Scan for the cell matching the given text and deliver its (x, y) coordinate at center. 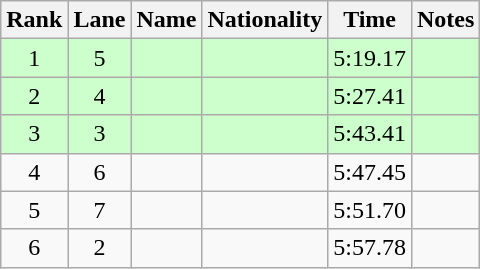
Name (166, 20)
5:43.41 (370, 134)
Rank (34, 20)
5:57.78 (370, 248)
5:19.17 (370, 58)
Time (370, 20)
Lane (100, 20)
5:47.45 (370, 172)
1 (34, 58)
7 (100, 210)
Nationality (265, 20)
5:27.41 (370, 96)
5:51.70 (370, 210)
Notes (445, 20)
